Return (X, Y) of the center of cell containing provided text 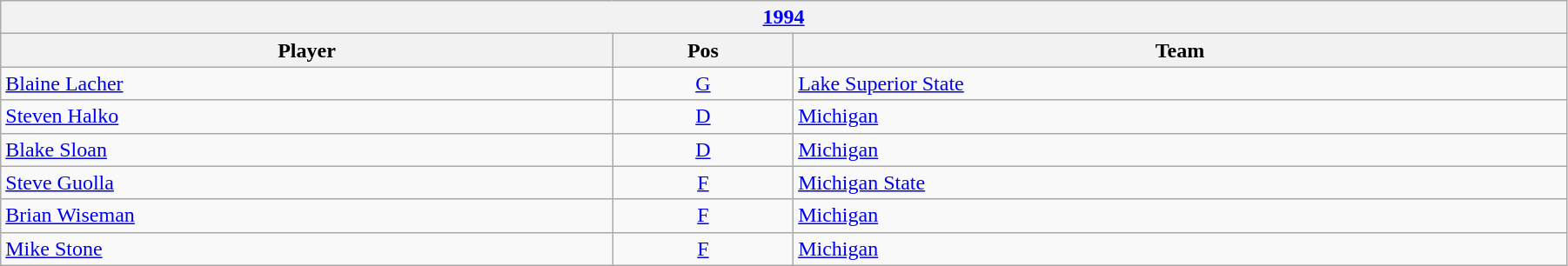
Lake Superior State (1180, 83)
Steven Halko (306, 116)
Team (1180, 50)
Brian Wiseman (306, 216)
G (703, 83)
Steve Guolla (306, 183)
Blaine Lacher (306, 83)
Pos (703, 50)
Blake Sloan (306, 150)
Mike Stone (306, 249)
Player (306, 50)
Michigan State (1180, 183)
1994 (784, 17)
